Locate the cell with the specified text and output its [x, y] center coordinate. 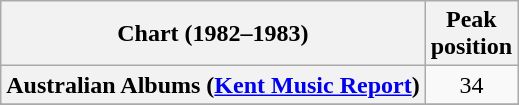
Peakposition [471, 34]
Chart (1982–1983) [213, 34]
34 [471, 85]
Australian Albums (Kent Music Report) [213, 85]
